Capture the cell that displays the provided text and extract its (X, Y) central coordinate. 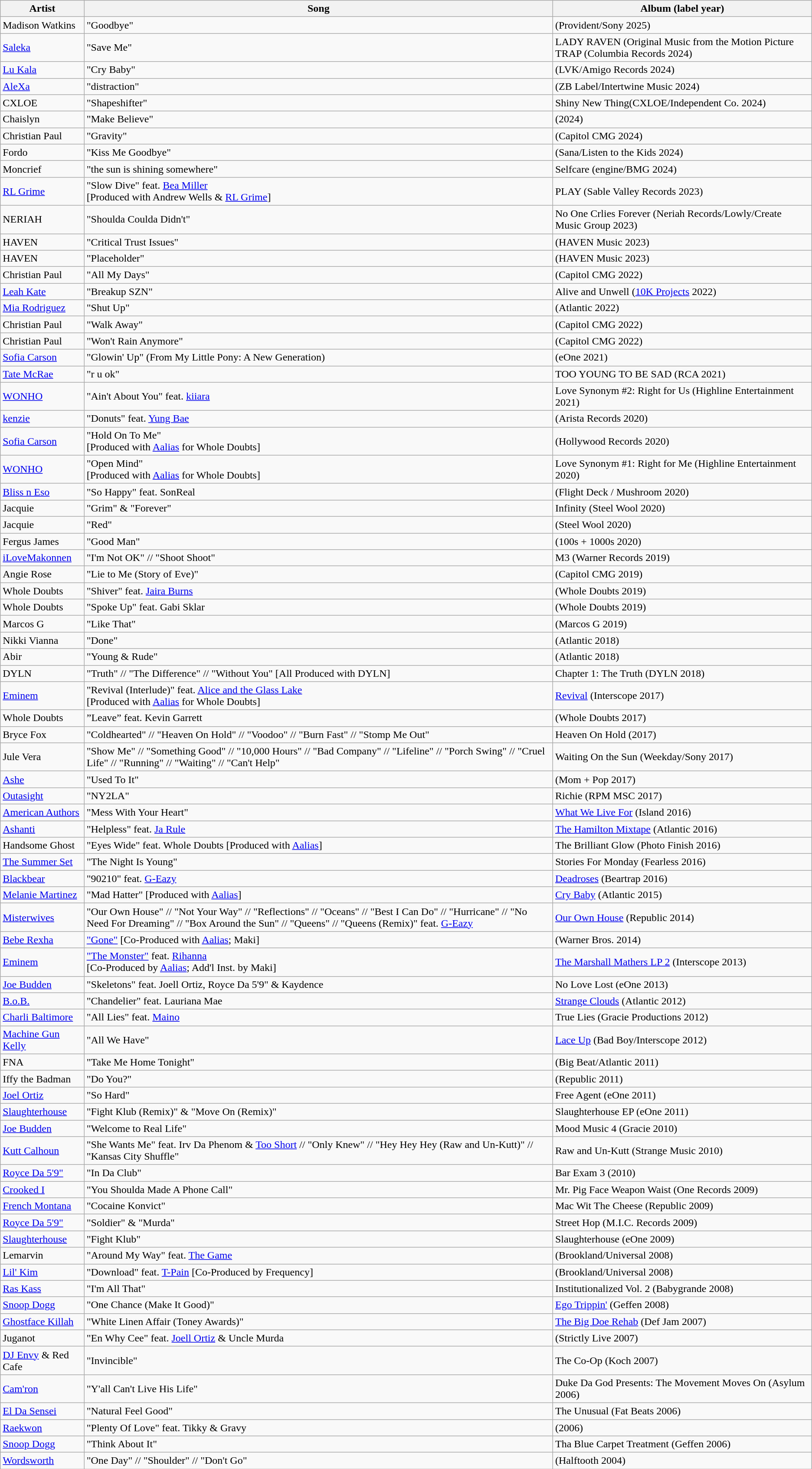
Love Synonym #2: Right for Us (Highline Entertainment 2021) (682, 397)
Machine Gun Kelly (43, 1039)
"En Why Cee" feat. Joell Ortiz & Uncle Murda (318, 1338)
iLoveMakonnen (43, 558)
"Skeletons" feat. Joell Ortiz, Royce Da 5'9" & Kaydence (318, 984)
Cry Baby (Atlantic 2015) (682, 895)
True Lies (Gracie Productions 2012) (682, 1017)
"Glowin' Up" (From My Little Pony: A New Generation) (318, 357)
Crooked I (43, 1190)
Iffy the Badman (43, 1079)
"the sun is shining somewhere" (318, 169)
"Grim" & "Forever" (318, 508)
The Brilliant Glow (Photo Finish 2016) (682, 846)
Ego Trippin' (Geffen 2008) (682, 1305)
AleXa (43, 86)
"The Monster" feat. Rihanna [Co-Produced by Aalias; Add'l Inst. by Maki] (318, 962)
"Red" (318, 525)
French Montana (43, 1206)
Saleka (43, 48)
"You Shoulda Made A Phone Call" (318, 1190)
The Hamilton Mixtape (Atlantic 2016) (682, 829)
The Summer Set (43, 862)
Duke Da God Presents: The Movement Moves On (Asylum 2006) (682, 1388)
"All We Have" (318, 1039)
"Around My Way" feat. The Game (318, 1256)
"Kiss Me Goodbye" (318, 152)
Ashe (43, 779)
NERIAH (43, 220)
"Cry Baby" (318, 70)
"Cocaine Konvict" (318, 1206)
(ZB Label/Intertwine Music 2024) (682, 86)
"Placeholder" (318, 259)
Revival (Interscope 2017) (682, 696)
"Like That" (318, 624)
Mia Rodriguez (43, 308)
"I'm Not OK" // "Shoot Shoot" (318, 558)
"NY2LA" (318, 796)
"Hold On To Me" [Produced with Aalias for Whole Doubts] (318, 441)
"All Lies" feat. Maino (318, 1017)
"Truth" // "The Difference" // "Without You" [All Produced with DYLN] (318, 673)
The Co-Op (Koch 2007) (682, 1361)
"90210" feat. G-Eazy (318, 879)
"distraction" (318, 86)
"Think About It" (318, 1444)
Lemarvin (43, 1256)
"Chandelier" feat. Lauriana Mae (318, 1001)
"Mad Hatter" [Produced with Aalias] (318, 895)
"Shoulda Coulda Didn't" (318, 220)
"Donuts" feat. Yung Bae (318, 419)
Nikki Vianna (43, 640)
"Make Believe" (318, 119)
Infinity (Steel Wool 2020) (682, 508)
(LVK/Amigo Records 2024) (682, 70)
(Republic 2011) (682, 1079)
(Warner Bros. 2014) (682, 940)
El Da Sensei (43, 1411)
(Hollywood Records 2020) (682, 441)
The Big Doe Rehab (Def Jam 2007) (682, 1321)
"Revival (Interlude)" feat. Alice and the Glass Lake [Produced with Aalias for Whole Doubts] (318, 696)
(Strictly Live 2007) (682, 1338)
(Arista Records 2020) (682, 419)
Abir (43, 657)
Waiting On the Sun (Weekday/Sony 2017) (682, 757)
(Capitol CMG 2019) (682, 574)
Shiny New Thing(CXLOE/Independent Co. 2024) (682, 103)
Raw and Un-Kutt (Strange Music 2010) (682, 1151)
"Ain't About You" feat. kiiara (318, 397)
Bliss n Eso (43, 492)
B.o.B. (43, 1001)
Juganot (43, 1338)
"So Hard" (318, 1095)
"Helpless" feat. Ja Rule (318, 829)
"Y'all Can't Live His Life" (318, 1388)
Cam'ron (43, 1388)
"Critical Trust Issues" (318, 242)
(Provident/Sony 2025) (682, 25)
"So Happy" feat. SonReal (318, 492)
Institutionalized Vol. 2 (Babygrande 2008) (682, 1289)
(2006) (682, 1428)
"Save Me" (318, 48)
Street Hop (M.I.C. Records 2009) (682, 1223)
"One Chance (Make It Good)" (318, 1305)
PLAY (Sable Valley Records 2023) (682, 191)
”Leave” feat. Kevin Garrett (318, 718)
(Atlantic 2022) (682, 308)
Angie Rose (43, 574)
"Open Mind" [Produced with Aalias for Whole Doubts] (318, 469)
"Used To It" (318, 779)
"Spoke Up" feat. Gabi Sklar (318, 607)
Wordsworth (43, 1461)
Fergus James (43, 541)
Selfcare (engine/BMG 2024) (682, 169)
"In Da Club" (318, 1173)
Jule Vera (43, 757)
Album (label year) (682, 9)
"Download" feat. T-Pain [Co-Produced by Frequency] (318, 1272)
(Whole Doubts 2017) (682, 718)
(Marcos G 2019) (682, 624)
Marcos G (43, 624)
Heaven On Hold (2017) (682, 734)
"r u ok" (318, 374)
"Young & Rude" (318, 657)
FNA (43, 1062)
Joel Ortiz (43, 1095)
Free Agent (eOne 2011) (682, 1095)
"White Linen Affair (Toney Awards)" (318, 1321)
"Walk Away" (318, 325)
"Mess With Your Heart" (318, 812)
TOO YOUNG TO BE SAD (RCA 2021) (682, 374)
"Goodbye" (318, 25)
"Fight Klub" (318, 1239)
"Fight Klub (Remix)" & "Move On (Remix)" (318, 1112)
DYLN (43, 673)
kenzie (43, 419)
Alive and Unwell (10K Projects 2022) (682, 292)
"All My Days" (318, 275)
(Sana/Listen to the Kids 2024) (682, 152)
Chaislyn (43, 119)
Lace Up (Bad Boy/Interscope 2012) (682, 1039)
(Halftooth 2004) (682, 1461)
Misterwives (43, 917)
(Mom + Pop 2017) (682, 779)
Lil' Kim (43, 1272)
Melanie Martinez (43, 895)
Bryce Fox (43, 734)
"Gravity" (318, 136)
(eOne 2021) (682, 357)
"Do You?" (318, 1079)
(100s + 1000s 2020) (682, 541)
"Coldhearted" // "Heaven On Hold" // "Voodoo" // "Burn Fast" // "Stomp Me Out" (318, 734)
Ghostface Killah (43, 1321)
"Take Me Home Tonight" (318, 1062)
Artist (43, 9)
The Unusual (Fat Beats 2006) (682, 1411)
(Steel Wool 2020) (682, 525)
"Won't Rain Anymore" (318, 341)
"Natural Feel Good" (318, 1411)
The Marshall Mathers LP 2 (Interscope 2013) (682, 962)
No Love Lost (eOne 2013) (682, 984)
"Lie to Me (Story of Eve)" (318, 574)
Song (318, 9)
"Breakup SZN" (318, 292)
"Shut Up" (318, 308)
"Shiver" feat. Jaira Burns (318, 591)
(2024) (682, 119)
Bebe Rexha (43, 940)
Madison Watkins (43, 25)
"Done" (318, 640)
Tha Blue Carpet Treatment (Geffen 2006) (682, 1444)
"The Night Is Young" (318, 862)
Love Synonym #1: Right for Me (Highline Entertainment 2020) (682, 469)
Handsome Ghost (43, 846)
Mood Music 4 (Gracie 2010) (682, 1128)
CXLOE (43, 103)
"Welcome to Real Life" (318, 1128)
"She Wants Me" feat. Irv Da Phenom & Too Short // "Only Knew" // "Hey Hey Hey (Raw and Un-Kutt)" // "Kansas City Shuffle" (318, 1151)
Outasight (43, 796)
Ras Kass (43, 1289)
Lu Kala (43, 70)
What We Live For (Island 2016) (682, 812)
Strange Clouds (Atlantic 2012) (682, 1001)
Deadroses (Beartrap 2016) (682, 879)
Mac Wit The Cheese (Republic 2009) (682, 1206)
No One Crlies Forever (Neriah Records/Lowly/Create Music Group 2023) (682, 220)
Chapter 1: The Truth (DYLN 2018) (682, 673)
DJ Envy & Red Cafe (43, 1361)
Blackbear (43, 879)
"Good Man" (318, 541)
Leah Kate (43, 292)
"I'm All That" (318, 1289)
Tate McRae (43, 374)
(Big Beat/Atlantic 2011) (682, 1062)
"One Day" // "Shoulder" // "Don't Go" (318, 1461)
M3 (Warner Records 2019) (682, 558)
Charli Baltimore (43, 1017)
Mr. Pig Face Weapon Waist (One Records 2009) (682, 1190)
Richie (RPM MSC 2017) (682, 796)
Slaughterhouse (eOne 2009) (682, 1239)
American Authors (43, 812)
"Shapeshifter" (318, 103)
"Gone" [Co-Produced with Aalias; Maki] (318, 940)
Slaughterhouse EP (eOne 2011) (682, 1112)
Raekwon (43, 1428)
"Soldier" & "Murda" (318, 1223)
Fordo (43, 152)
Moncrief (43, 169)
LADY RAVEN (Original Music from the Motion Picture TRAP (Columbia Records 2024) (682, 48)
"Invincible" (318, 1361)
(Capitol CMG 2024) (682, 136)
"Slow Dive" feat. Bea Miller [Produced with Andrew Wells & RL Grime] (318, 191)
"Eyes Wide" feat. Whole Doubts [Produced with Aalias] (318, 846)
Kutt Calhoun (43, 1151)
Ashanti (43, 829)
Bar Exam 3 (2010) (682, 1173)
"Plenty Of Love" feat. Tikky & Gravy (318, 1428)
Stories For Monday (Fearless 2016) (682, 862)
(Flight Deck / Mushroom 2020) (682, 492)
RL Grime (43, 191)
Our Own House (Republic 2014) (682, 917)
